For the text-containing cell, return its midpoint in (X, Y) coordinate format. 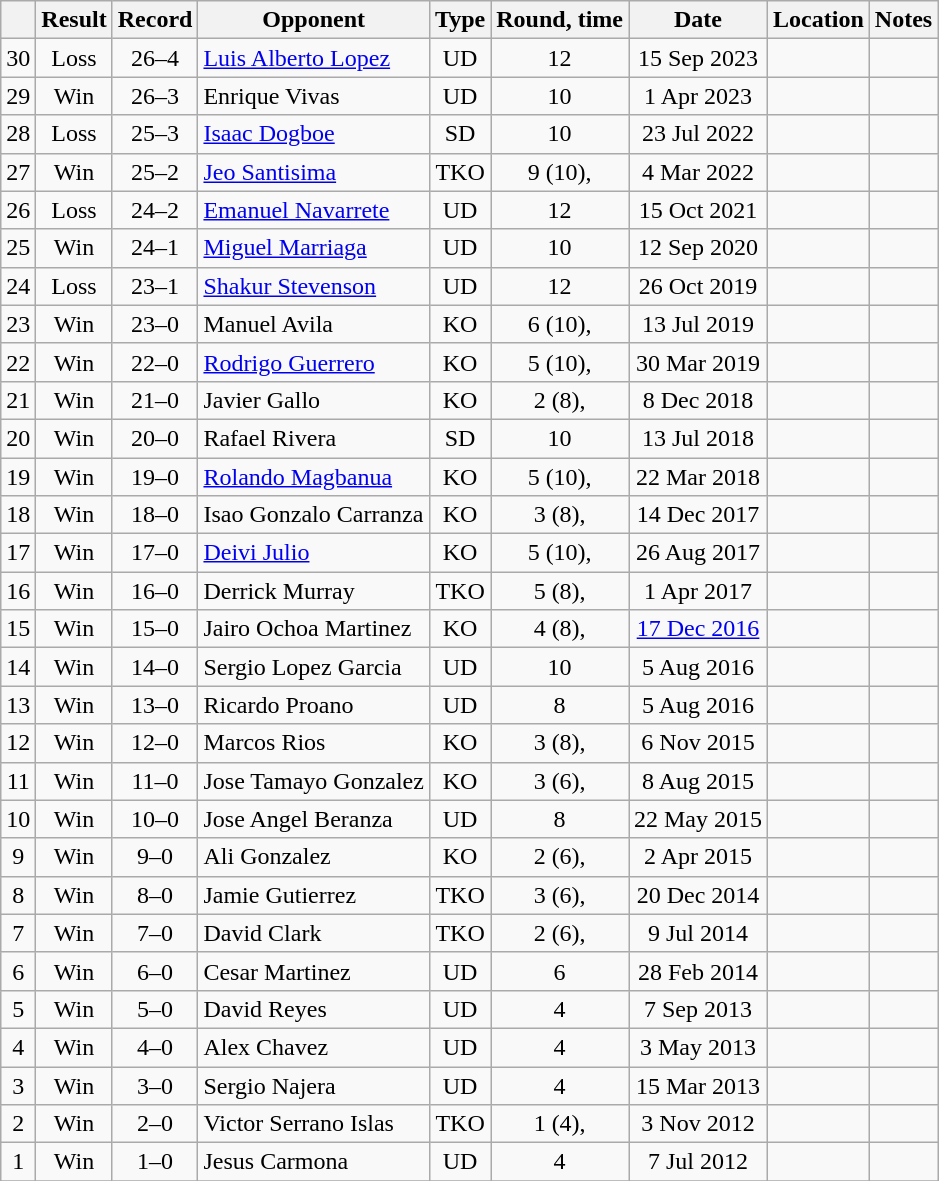
Isaac Dogboe (314, 134)
29 (18, 96)
23–0 (155, 324)
1 (18, 1162)
Alex Chavez (314, 1047)
23 Jul 2022 (698, 134)
22–0 (155, 362)
Rafael Rivera (314, 438)
Rodrigo Guerrero (314, 362)
21 (18, 400)
4 (8), (560, 629)
30 Mar 2019 (698, 362)
1 Apr 2023 (698, 96)
14–0 (155, 667)
5–0 (155, 1009)
2 Apr 2015 (698, 857)
Ricardo Proano (314, 705)
Result (74, 20)
28 (18, 134)
19 (18, 477)
3 Nov 2012 (698, 1124)
18–0 (155, 515)
Enrique Vivas (314, 96)
Opponent (314, 20)
13 (18, 705)
Isao Gonzalo Carranza (314, 515)
David Reyes (314, 1009)
Jesus Carmona (314, 1162)
3–0 (155, 1085)
3 (18, 1085)
8 Aug 2015 (698, 781)
13–0 (155, 705)
6 (10), (560, 324)
11 (18, 781)
28 Feb 2014 (698, 971)
7 (18, 933)
19–0 (155, 477)
9–0 (155, 857)
2 (8), (560, 400)
15 (18, 629)
25–2 (155, 172)
17 (18, 553)
Round, time (560, 20)
Marcos Rios (314, 743)
15 Oct 2021 (698, 210)
2–0 (155, 1124)
Luis Alberto Lopez (314, 58)
Jose Angel Beranza (314, 819)
4–0 (155, 1047)
6 Nov 2015 (698, 743)
12 Sep 2020 (698, 248)
5 (8), (560, 591)
Shakur Stevenson (314, 286)
Emanuel Navarrete (314, 210)
22 May 2015 (698, 819)
4 Mar 2022 (698, 172)
9 Jul 2014 (698, 933)
22 Mar 2018 (698, 477)
9 (18, 857)
18 (18, 515)
26–3 (155, 96)
15 Sep 2023 (698, 58)
26 (18, 210)
Deivi Julio (314, 553)
8–0 (155, 895)
Sergio Lopez Garcia (314, 667)
14 (18, 667)
23–1 (155, 286)
5 (18, 1009)
11–0 (155, 781)
25–3 (155, 134)
27 (18, 172)
Jeo Santisima (314, 172)
15–0 (155, 629)
20 Dec 2014 (698, 895)
22 (18, 362)
7–0 (155, 933)
10–0 (155, 819)
Jairo Ochoa Martinez (314, 629)
Type (460, 20)
23 (18, 324)
Derrick Murray (314, 591)
Manuel Avila (314, 324)
1–0 (155, 1162)
26 Aug 2017 (698, 553)
24 (18, 286)
20 (18, 438)
16–0 (155, 591)
Notes (903, 20)
14 Dec 2017 (698, 515)
Jose Tamayo Gonzalez (314, 781)
30 (18, 58)
Javier Gallo (314, 400)
24–1 (155, 248)
8 Dec 2018 (698, 400)
3 May 2013 (698, 1047)
16 (18, 591)
Rolando Magbanua (314, 477)
26–4 (155, 58)
Sergio Najera (314, 1085)
13 Jul 2019 (698, 324)
2 (18, 1124)
Cesar Martinez (314, 971)
17–0 (155, 553)
Miguel Marriaga (314, 248)
21–0 (155, 400)
David Clark (314, 933)
13 Jul 2018 (698, 438)
25 (18, 248)
12–0 (155, 743)
Ali Gonzalez (314, 857)
1 (4), (560, 1124)
7 Jul 2012 (698, 1162)
7 Sep 2013 (698, 1009)
1 Apr 2017 (698, 591)
Date (698, 20)
26 Oct 2019 (698, 286)
Jamie Gutierrez (314, 895)
6–0 (155, 971)
15 Mar 2013 (698, 1085)
Record (155, 20)
17 Dec 2016 (698, 629)
Victor Serrano Islas (314, 1124)
20–0 (155, 438)
Location (819, 20)
9 (10), (560, 172)
24–2 (155, 210)
